For the text-containing cell, return its midpoint in [X, Y] coordinate format. 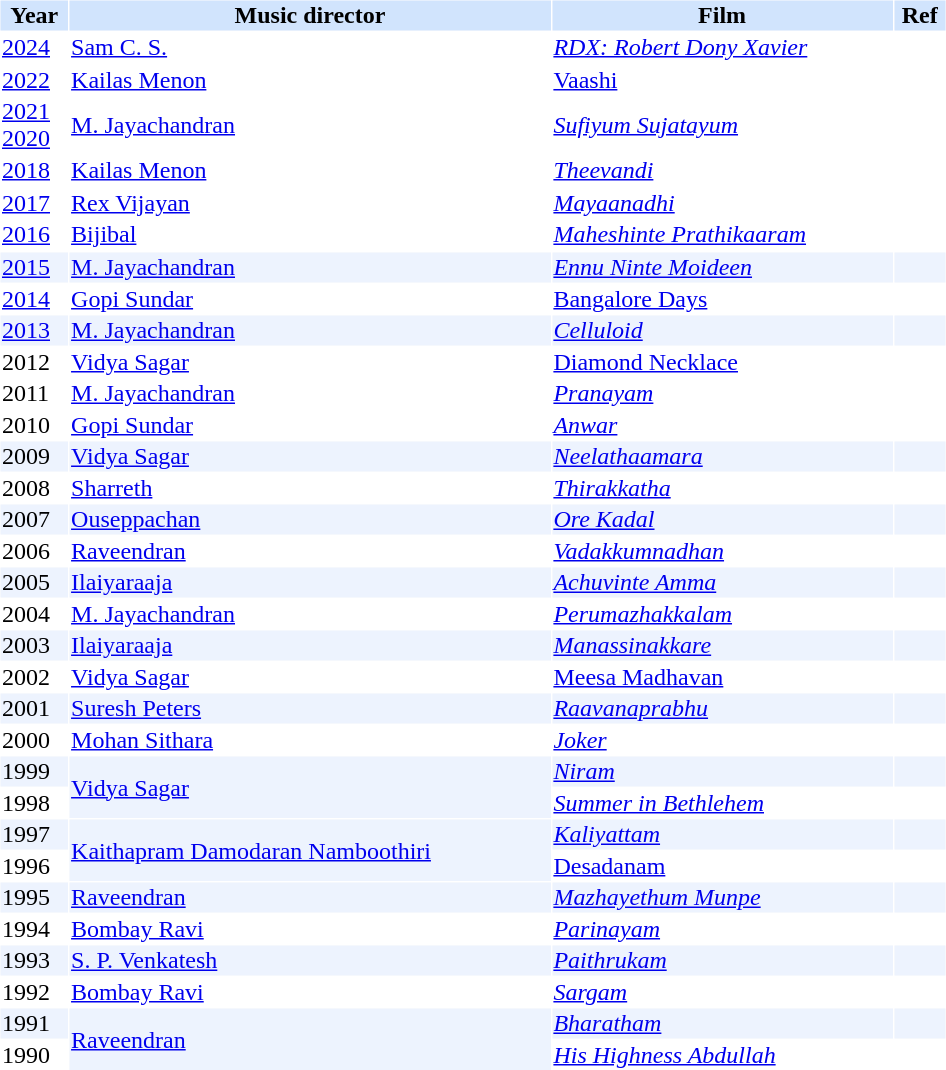
Ouseppachan [310, 519]
2024 [34, 47]
Film [722, 15]
Ref [920, 15]
2005 [34, 583]
2000 [34, 740]
1992 [34, 992]
1997 [34, 835]
Meesa Madhavan [722, 677]
Kaliyattam [722, 835]
Mazhayethum Munpe [722, 897]
Year [34, 15]
S. P. Venkatesh [310, 961]
2021 2020 [34, 124]
Bangalore Days [722, 299]
Pranayam [722, 393]
RDX: Robert Dony Xavier [722, 47]
1998 [34, 803]
Summer in Bethlehem [722, 803]
Desadanam [722, 866]
2011 [34, 393]
Sam C. S. [310, 47]
2007 [34, 519]
Niram [722, 771]
Mohan Sithara [310, 740]
Achuvinte Amma [722, 583]
Music director [310, 15]
2006 [34, 551]
Anwar [722, 425]
2013 [34, 331]
1993 [34, 961]
His Highness Abdullah [722, 1055]
Rex Vijayan [310, 203]
2003 [34, 645]
Parinayam [722, 929]
2015 [34, 267]
Sharreth [310, 488]
1991 [34, 1023]
Ennu Ninte Moideen [722, 267]
Thirakkatha [722, 488]
1999 [34, 771]
Bharatham [722, 1023]
2009 [34, 457]
Bijibal [310, 235]
2017 [34, 203]
1996 [34, 866]
Joker [722, 740]
2002 [34, 677]
Ore Kadal [722, 519]
2022 [34, 80]
Vadakkumnadhan [722, 551]
2001 [34, 709]
Theevandi [722, 170]
Suresh Peters [310, 709]
Kaithapram Damodaran Namboothiri [310, 851]
2016 [34, 235]
Perumazhakkalam [722, 614]
1990 [34, 1055]
Vaashi [722, 80]
2008 [34, 488]
Raavanaprabhu [722, 709]
Celluloid [722, 331]
2004 [34, 614]
Sargam [722, 992]
Paithrukam [722, 961]
Neelathaamara [722, 457]
Sufiyum Sujatayum [722, 124]
2014 [34, 299]
2018 [34, 170]
Maheshinte Prathikaaram [722, 235]
Diamond Necklace [722, 362]
Mayaanadhi [722, 203]
2012 [34, 362]
Manassinakkare [722, 645]
1994 [34, 929]
2010 [34, 425]
1995 [34, 897]
